Return [X, Y] of the center of cell containing provided text 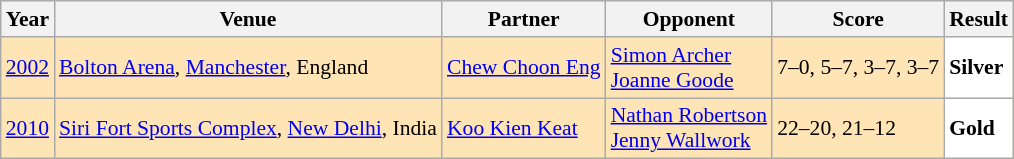
Gold [978, 128]
Chew Choon Eng [524, 68]
Silver [978, 68]
Score [858, 19]
Opponent [690, 19]
Koo Kien Keat [524, 128]
2002 [28, 68]
7–0, 5–7, 3–7, 3–7 [858, 68]
Simon Archer Joanne Goode [690, 68]
Siri Fort Sports Complex, New Delhi, India [248, 128]
Nathan Robertson Jenny Wallwork [690, 128]
Venue [248, 19]
Year [28, 19]
2010 [28, 128]
Result [978, 19]
Bolton Arena, Manchester, England [248, 68]
22–20, 21–12 [858, 128]
Partner [524, 19]
